Determine the (x, y) coordinate at the center of the cell enclosing the given text.  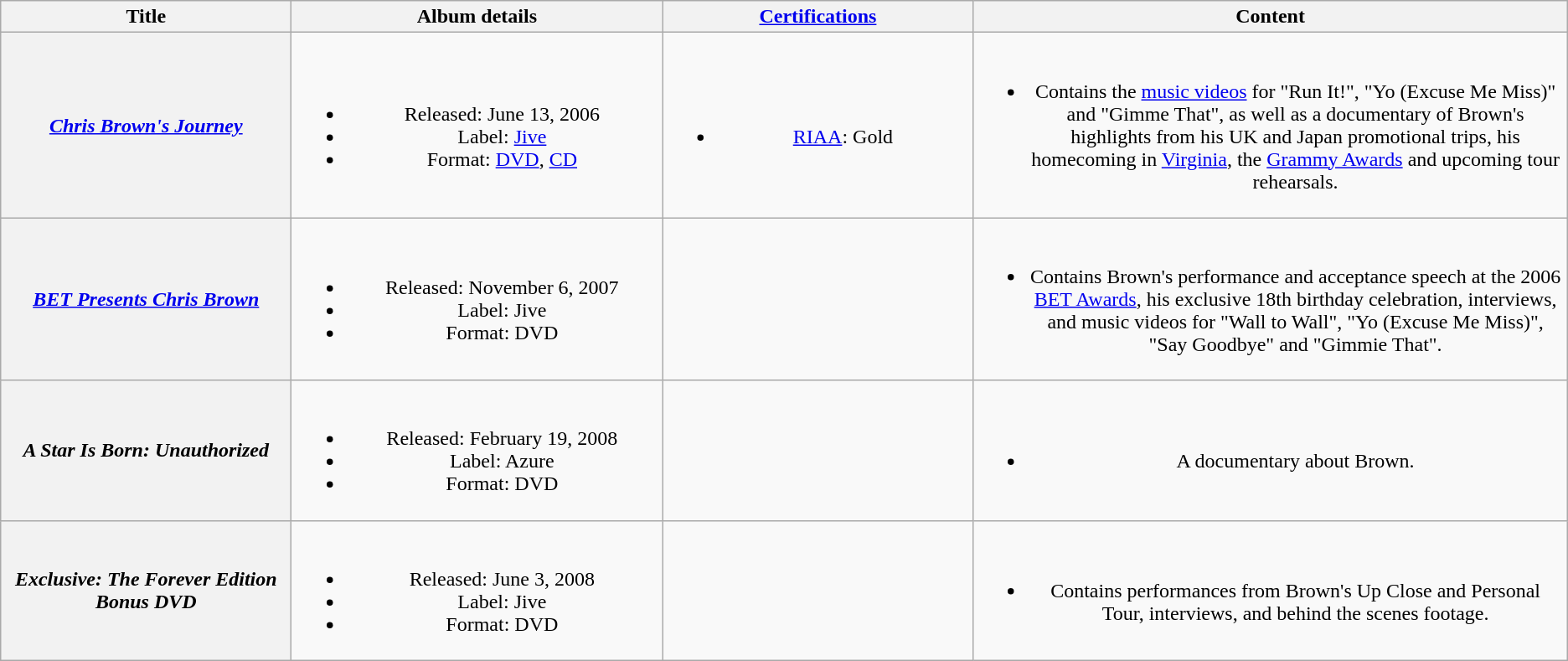
A Star Is Born: Unauthorized (146, 451)
Exclusive: The Forever Edition Bonus DVD (146, 590)
Content (1270, 17)
A documentary about Brown. (1270, 451)
RIAA: Gold (818, 126)
Released: June 3, 2008Label: JiveFormat: DVD (477, 590)
Contains performances from Brown's Up Close and Personal Tour, interviews, and behind the scenes footage. (1270, 590)
Released: February 19, 2008Label: AzureFormat: DVD (477, 451)
Chris Brown's Journey (146, 126)
Released: November 6, 2007Label: JiveFormat: DVD (477, 299)
Certifications (818, 17)
Album details (477, 17)
BET Presents Chris Brown (146, 299)
Title (146, 17)
Released: June 13, 2006Label: JiveFormat: DVD, CD (477, 126)
